Extract the (x, y) coordinate from the center of the cell holding the provided text.  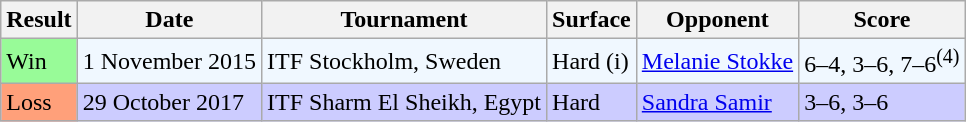
Date (169, 20)
Melanie Stokke (717, 62)
3–6, 3–6 (882, 102)
Sandra Samir (717, 102)
Win (39, 62)
ITF Sharm El Sheikh, Egypt (404, 102)
Hard (i) (592, 62)
Result (39, 20)
Hard (592, 102)
ITF Stockholm, Sweden (404, 62)
1 November 2015 (169, 62)
Tournament (404, 20)
6–4, 3–6, 7–6(4) (882, 62)
Opponent (717, 20)
Score (882, 20)
Loss (39, 102)
29 October 2017 (169, 102)
Surface (592, 20)
